Pinpoint the cell where the given text exists, returning its [x, y] midpoint coordinate. 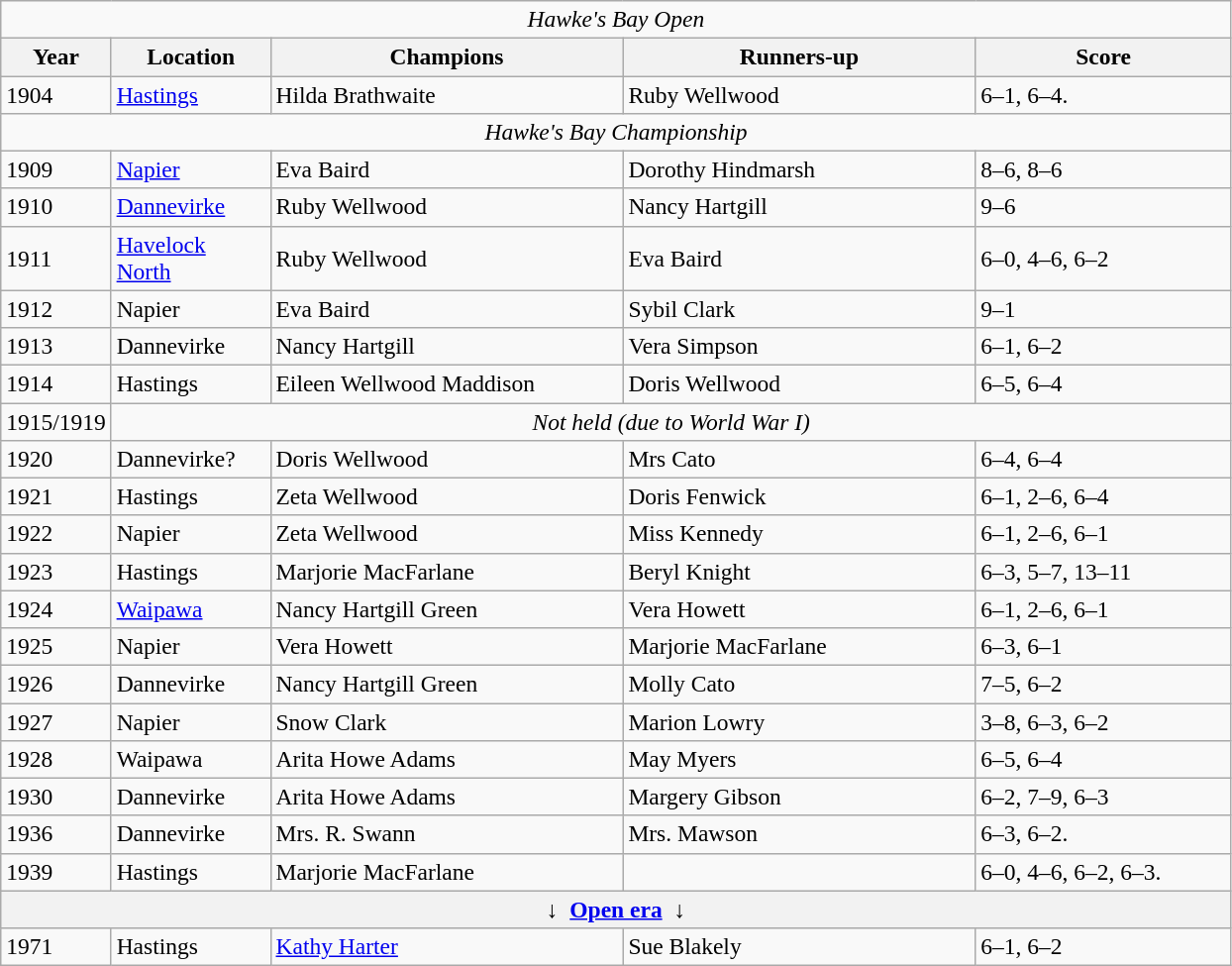
1925 [55, 646]
6–2, 7–9, 6–3 [1103, 797]
1904 [55, 94]
1911 [55, 258]
6–1, 6–4. [1103, 94]
Miss Kennedy [799, 534]
1924 [55, 609]
Beryl Knight [799, 572]
Doris Fenwick [799, 496]
Mrs. R. Swann [447, 834]
6–1, 2–6, 6–4 [1103, 496]
1912 [55, 309]
1913 [55, 346]
Snow Clark [447, 721]
Mrs Cato [799, 459]
1920 [55, 459]
↓ Open era ↓ [616, 910]
Hawke's Bay Championship [616, 132]
Kathy Harter [447, 946]
1923 [55, 572]
1926 [55, 684]
1914 [55, 383]
Year [55, 56]
6–0, 4–6, 6–2, 6–3. [1103, 872]
Location [190, 56]
1922 [55, 534]
Dannevirke? [190, 459]
1939 [55, 872]
9–1 [1103, 309]
Mrs. Mawson [799, 834]
Molly Cato [799, 684]
Sybil Clark [799, 309]
Hawke's Bay Open [616, 19]
Runners-up [799, 56]
6–0, 4–6, 6–2 [1103, 258]
Score [1103, 56]
Marion Lowry [799, 721]
Champions [447, 56]
3–8, 6–3, 6–2 [1103, 721]
May Myers [799, 759]
1915/1919 [55, 421]
Hilda Brathwaite [447, 94]
1927 [55, 721]
1909 [55, 169]
6–3, 6–1 [1103, 646]
9–6 [1103, 207]
Vera Simpson [799, 346]
6–4, 6–4 [1103, 459]
6–3, 6–2. [1103, 834]
Margery Gibson [799, 797]
Sue Blakely [799, 946]
Not held (due to World War I) [671, 421]
1936 [55, 834]
1910 [55, 207]
1921 [55, 496]
Eileen Wellwood Maddison [447, 383]
6–3, 5–7, 13–11 [1103, 572]
1928 [55, 759]
8–6, 8–6 [1103, 169]
7–5, 6–2 [1103, 684]
1930 [55, 797]
1971 [55, 946]
Havelock North [190, 258]
Dorothy Hindmarsh [799, 169]
